Output the (X, Y) coordinate of the center of the cell containing the given text.  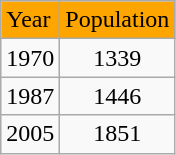
1339 (118, 58)
1970 (30, 58)
1851 (118, 134)
Population (118, 20)
1987 (30, 96)
2005 (30, 134)
1446 (118, 96)
Year (30, 20)
